Determine the [X, Y] coordinate at the center of the cell enclosing the given text.  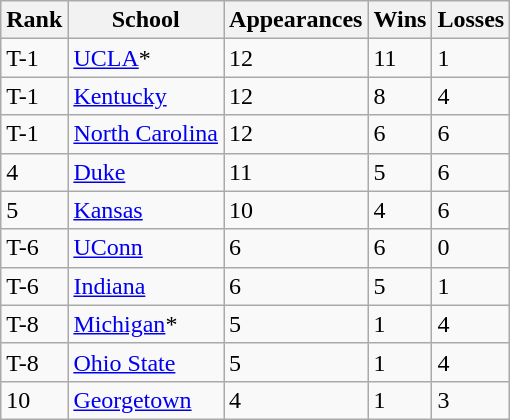
Wins [400, 20]
UCLA* [146, 58]
Kentucky [146, 96]
Losses [471, 20]
Michigan* [146, 324]
Ohio State [146, 362]
8 [400, 96]
Indiana [146, 286]
Rank [34, 20]
0 [471, 248]
School [146, 20]
Kansas [146, 210]
UConn [146, 248]
3 [471, 400]
Duke [146, 172]
North Carolina [146, 134]
Georgetown [146, 400]
Appearances [296, 20]
